Pinpoint the cell where the given text exists, returning its (X, Y) midpoint coordinate. 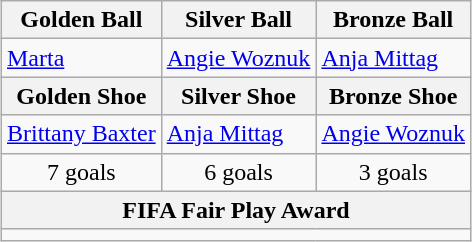
Bronze Ball (394, 20)
Golden Ball (81, 20)
6 goals (238, 172)
Golden Shoe (81, 96)
7 goals (81, 172)
Bronze Shoe (394, 96)
FIFA Fair Play Award (236, 210)
Marta (81, 58)
Brittany Baxter (81, 134)
Silver Ball (238, 20)
Silver Shoe (238, 96)
3 goals (394, 172)
